Identify which cell holds the provided text, then report its (X, Y) central coordinate. 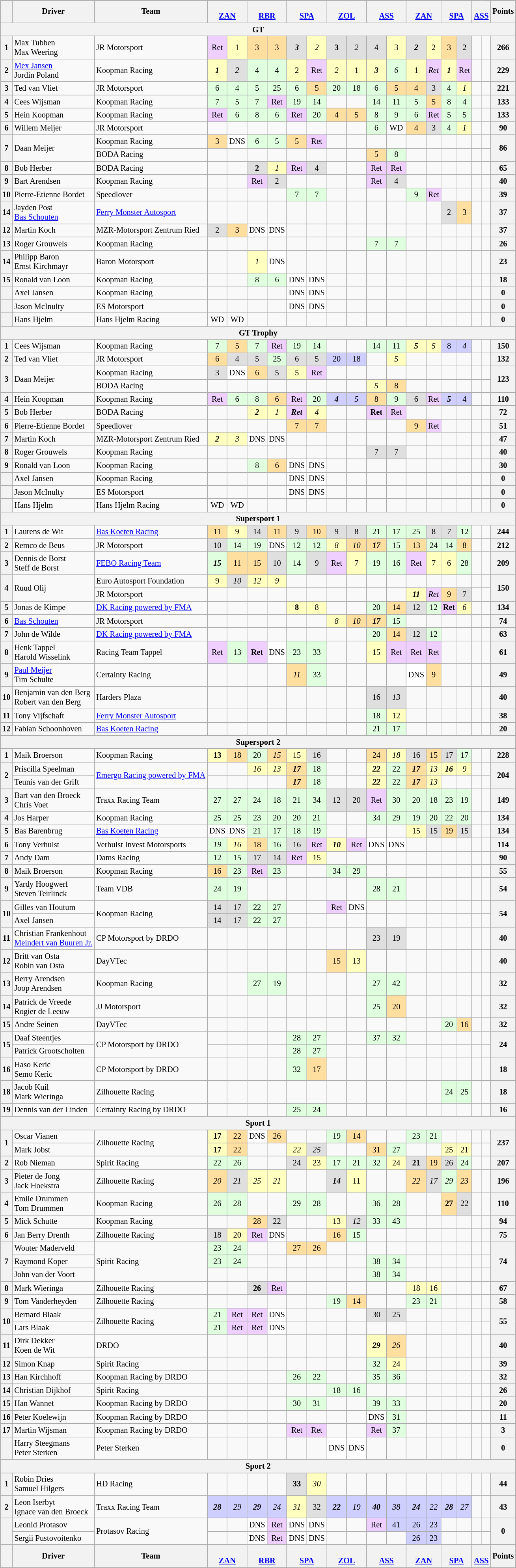
149 (503, 800)
Tony Vijfschaft (53, 716)
Certainty Racing by DRDO (151, 1110)
Teunis van der Grift (53, 782)
John de Wilde (53, 634)
Emergo Racing powered by FMA (151, 775)
Dennis van der Linden (53, 1110)
Jos Harper (53, 818)
207 (503, 1163)
Mick Schutte (53, 1222)
Bas Schouten (53, 621)
FEBO Racing Team (151, 563)
Leonid Protasov (53, 1525)
86 (503, 148)
Bas Barenbrug (53, 832)
114 (503, 845)
Simon Knap (53, 1364)
Team VDB (151, 889)
Emile Drummen Tom Drummen (53, 1204)
DRDO (151, 1346)
228 (503, 755)
Laurens de Wit (53, 532)
Benjamin van den Berg Robert van den Berg (53, 698)
61 (503, 653)
HD Racing (151, 1484)
Jayden Post Bas Schouten (53, 213)
Christian Dijkhof (53, 1391)
Mark Wieringa (53, 1288)
Sport 1 (258, 1123)
Henk Tappel Harold Wisselink (53, 653)
Peter Sterken (151, 1448)
35 (376, 1377)
42 (396, 984)
Patrick Grootscholten (53, 1051)
63 (503, 634)
Ruud Olij (53, 587)
Dennis de Borst Steff de Borst (53, 563)
Certainty Racing (151, 675)
196 (503, 1181)
Dams Racing (151, 858)
Racing Team Tappel (151, 653)
Han Kirchhoff (53, 1377)
49 (503, 675)
Mex Jansen Jordin Poland (53, 71)
Fabian Schoonhoven (53, 729)
204 (503, 775)
Dirk Dekker Koen de Wit (53, 1346)
67 (503, 1288)
75 (503, 1235)
Willem Meijer (53, 128)
JJ Motorsport (151, 1007)
123 (503, 379)
Priscilla Speelman (53, 769)
Bart van den Broeck Chris Voet (53, 800)
47 (503, 439)
132 (503, 360)
Sergii Pustovoitenko (53, 1538)
Sport 2 (258, 1466)
244 (503, 532)
266 (503, 48)
Daaf Steentjes (53, 1038)
Jacob Kuil Mark Wieringa (53, 1092)
Baron Motorsport (151, 262)
209 (503, 563)
Harry Steegmans Peter Sterken (53, 1448)
Andy Dam (53, 858)
Wouter Maderveld (53, 1248)
44 (503, 1484)
Euro Autosport Foundation (151, 581)
John van der Voort (53, 1275)
Rob Nieman (53, 1163)
Britt van Osta Robin van Osta (53, 961)
Supersport 2 (258, 742)
Raymond Koper (53, 1262)
Haso Keric Semo Keric (53, 1069)
Paul Meijer Tim Schulte (53, 675)
51 (503, 426)
58 (503, 1301)
Philipp Baron Ernst Kirchmayr (53, 262)
221 (503, 88)
Tom Vanderheyden (53, 1301)
Yardy Hoogwerf Steven Teirlinck (53, 889)
Patrick de Vreede Rogier de Leeuw (53, 1007)
Andre Seinen (53, 1025)
237 (503, 1143)
Gilles van Houtum (53, 907)
Christian Frankenhout Meindert van Buuren Jr. (53, 938)
Protasov Racing (151, 1531)
Oscar Vianen (53, 1137)
GT (258, 30)
Bernard Blaak (53, 1314)
Remco de Beus (53, 545)
Han Wannet (53, 1404)
Mark Jobst (53, 1150)
Jan Berry Drenth (53, 1235)
229 (503, 71)
72 (503, 412)
65 (503, 168)
Pieter de Jong Jack Hoekstra (53, 1181)
Peter Koelewijn (53, 1417)
94 (503, 1222)
Verhulst Invest Motorsports (151, 845)
Jonas de Kimpe (53, 608)
Harders Plaza (151, 698)
Supersport 1 (258, 519)
Leon Iserbyt Ignace van den Broeck (53, 1507)
Max Tubben Max Weering (53, 48)
Lars Blaak (53, 1328)
Martin Wijsman (53, 1430)
41 (396, 1525)
GT Trophy (258, 333)
212 (503, 545)
Tony Verhulst (53, 845)
Berry Arendsen Joop Arendsen (53, 984)
Robin Dries Samuel Hilgers (53, 1484)
Bart Arendsen (53, 181)
